Search for the cell housing the specified text and yield its (X, Y) center coordinate. 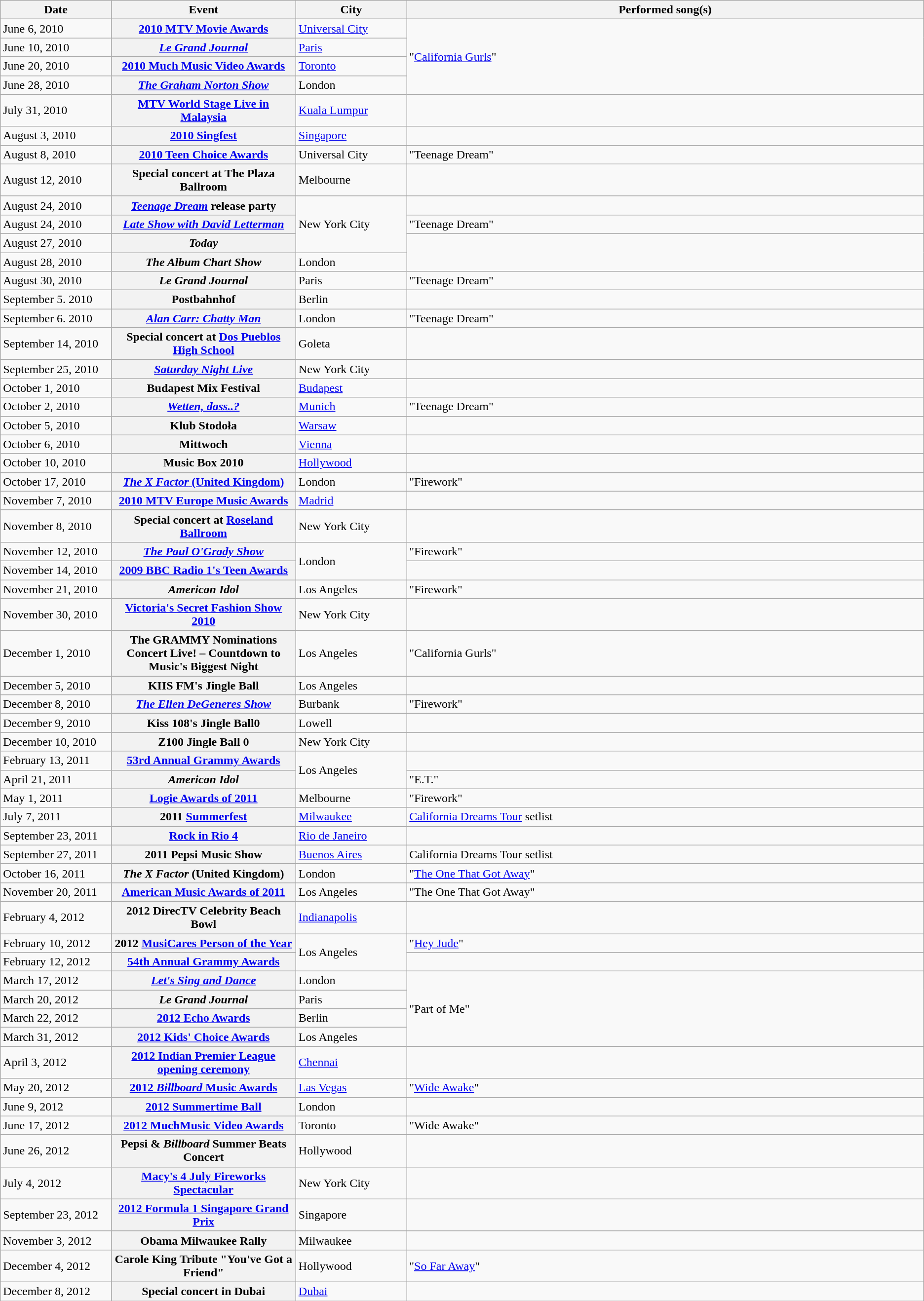
Performed song(s) (665, 10)
November 7, 2010 (56, 500)
May 1, 2011 (56, 798)
Las Vegas (351, 1088)
Rock in Rio 4 (203, 836)
Teenage Dream release party (203, 205)
August 8, 2010 (56, 154)
December 5, 2010 (56, 686)
Wetten, dass..? (203, 407)
Budapest Mix Festival (203, 388)
February 12, 2012 (56, 962)
The Ellen DeGeneres Show (203, 704)
Kuala Lumpur (351, 111)
March 20, 2012 (56, 999)
Madrid (351, 500)
September 25, 2010 (56, 369)
Budapest (351, 388)
September 6. 2010 (56, 318)
March 22, 2012 (56, 1018)
The Paul O'Grady Show (203, 551)
Music Box 2010 (203, 463)
MTV World Stage Live in Malaysia (203, 111)
August 30, 2010 (56, 281)
October 1, 2010 (56, 388)
Dubai (351, 1291)
November 20, 2011 (56, 892)
American Music Awards of 2011 (203, 892)
Rio de Janeiro (351, 836)
December 10, 2010 (56, 742)
October 17, 2010 (56, 482)
December 1, 2010 (56, 653)
October 2, 2010 (56, 407)
Vienna (351, 444)
June 26, 2012 (56, 1151)
The Album Chart Show (203, 262)
2009 BBC Radio 1's Teen Awards (203, 570)
March 17, 2012 (56, 981)
53rd Annual Grammy Awards (203, 761)
Event (203, 10)
2012 Echo Awards (203, 1018)
Special concert in Dubai (203, 1291)
"Part of Me" (665, 1009)
April 3, 2012 (56, 1062)
2010 Much Music Video Awards (203, 66)
June 20, 2010 (56, 66)
Late Show with David Letterman (203, 224)
City (351, 10)
2012 Formula 1 Singapore Grand Prix (203, 1215)
Date (56, 10)
Indianapolis (351, 917)
2010 MTV Movie Awards (203, 29)
Special concert at The Plaza Ballroom (203, 180)
April 21, 2011 (56, 779)
June 6, 2010 (56, 29)
The Graham Norton Show (203, 85)
September 14, 2010 (56, 344)
Today (203, 243)
December 8, 2012 (56, 1291)
December 9, 2010 (56, 723)
Saturday Night Live (203, 369)
August 12, 2010 (56, 180)
2011 Summerfest (203, 817)
Buenos Aires (351, 854)
Munich (351, 407)
Goleta (351, 344)
2010 Teen Choice Awards (203, 154)
2012 Billboard Music Awards (203, 1088)
February 4, 2012 (56, 917)
June 9, 2012 (56, 1107)
November 12, 2010 (56, 551)
Chennai (351, 1062)
November 21, 2010 (56, 589)
Logie Awards of 2011 (203, 798)
Lowell (351, 723)
August 27, 2010 (56, 243)
October 5, 2010 (56, 425)
Z100 Jingle Ball 0 (203, 742)
October 6, 2010 (56, 444)
KIIS FM's Jingle Ball (203, 686)
August 28, 2010 (56, 262)
2012 DirecTV Celebrity Beach Bowl (203, 917)
November 14, 2010 (56, 570)
July 31, 2010 (56, 111)
2012 Kids' Choice Awards (203, 1037)
Postbahnhof (203, 300)
2010 MTV Europe Music Awards (203, 500)
July 7, 2011 (56, 817)
September 5. 2010 (56, 300)
Macy's 4 July Fireworks Spectacular (203, 1183)
Mittwoch (203, 444)
Let's Sing and Dance (203, 981)
2012 Indian Premier League opening ceremony (203, 1062)
Pepsi & Billboard Summer Beats Concert (203, 1151)
2011 Pepsi Music Show (203, 854)
June 17, 2012 (56, 1125)
"E.T." (665, 779)
November 8, 2010 (56, 526)
September 23, 2012 (56, 1215)
The GRAMMY Nominations Concert Live! – Countdown to Music's Biggest Night (203, 653)
Klub Stodoła (203, 425)
Kiss 108's Jingle Ball0 (203, 723)
July 4, 2012 (56, 1183)
2012 MusiCares Person of the Year (203, 943)
"Hey Jude" (665, 943)
November 30, 2010 (56, 615)
October 16, 2011 (56, 873)
December 4, 2012 (56, 1265)
Special concert at Dos Pueblos High School (203, 344)
Victoria's Secret Fashion Show 2010 (203, 615)
March 31, 2012 (56, 1037)
September 23, 2011 (56, 836)
October 10, 2010 (56, 463)
Alan Carr: Chatty Man (203, 318)
February 10, 2012 (56, 943)
May 20, 2012 (56, 1088)
54th Annual Grammy Awards (203, 962)
Warsaw (351, 425)
2010 Singfest (203, 136)
Burbank (351, 704)
Carole King Tribute "You've Got a Friend" (203, 1265)
September 27, 2011 (56, 854)
December 8, 2010 (56, 704)
Special concert at Roseland Ballroom (203, 526)
November 3, 2012 (56, 1240)
June 28, 2010 (56, 85)
"So Far Away" (665, 1265)
2012 Summertime Ball (203, 1107)
June 10, 2010 (56, 47)
2012 MuchMusic Video Awards (203, 1125)
August 3, 2010 (56, 136)
Obama Milwaukee Rally (203, 1240)
February 13, 2011 (56, 761)
